Return [X, Y] of the center of cell containing provided text 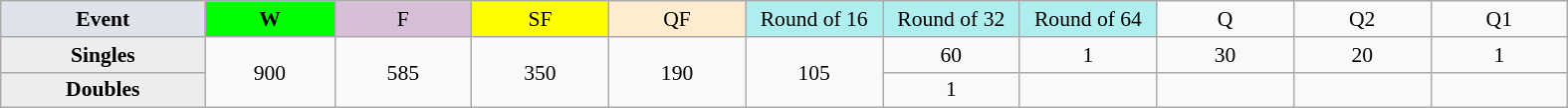
105 [814, 72]
20 [1362, 55]
Singles [104, 55]
900 [270, 72]
QF [677, 19]
60 [951, 55]
30 [1226, 55]
Round of 32 [951, 19]
Round of 64 [1088, 19]
350 [541, 72]
F [403, 19]
Q2 [1362, 19]
SF [541, 19]
Round of 16 [814, 19]
190 [677, 72]
Q1 [1499, 19]
Event [104, 19]
585 [403, 72]
Q [1226, 19]
W [270, 19]
Doubles [104, 90]
